Detect which cell encompasses the target text, then output its (x, y) center coordinate. 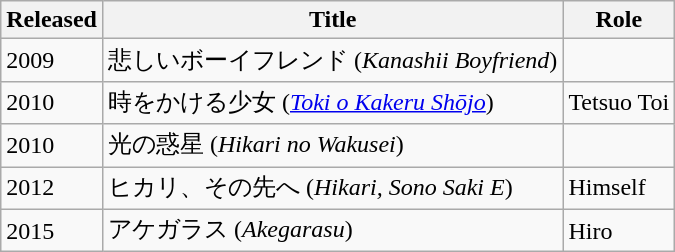
時をかける少女 (Toki o Kakeru Shōjo) (332, 102)
Himself (619, 188)
アケガラス (Akegarasu) (332, 230)
悲しいボーイフレンド (Kanashii Boyfriend) (332, 60)
Role (619, 20)
光の惑星 (Hikari no Wakusei) (332, 146)
2009 (52, 60)
2015 (52, 230)
2012 (52, 188)
ヒカリ、その先へ (Hikari, Sono Saki E) (332, 188)
Released (52, 20)
Title (332, 20)
Tetsuo Toi (619, 102)
Hiro (619, 230)
